Capture the cell that displays the provided text and extract its (X, Y) central coordinate. 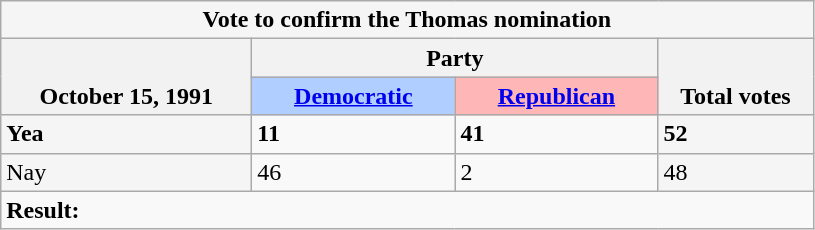
Vote to confirm the Thomas nomination (407, 20)
Result: (407, 210)
Republican (556, 96)
41 (556, 134)
48 (736, 172)
Nay (126, 172)
October 15, 1991 (126, 77)
Total votes (736, 77)
Democratic (354, 96)
46 (354, 172)
11 (354, 134)
Yea (126, 134)
52 (736, 134)
Party (455, 58)
2 (556, 172)
